Pinpoint the cell where the given text exists, returning its [x, y] midpoint coordinate. 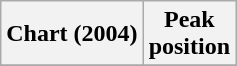
Peakposition [189, 34]
Chart (2004) [72, 34]
